Capture the cell that displays the provided text and extract its (X, Y) central coordinate. 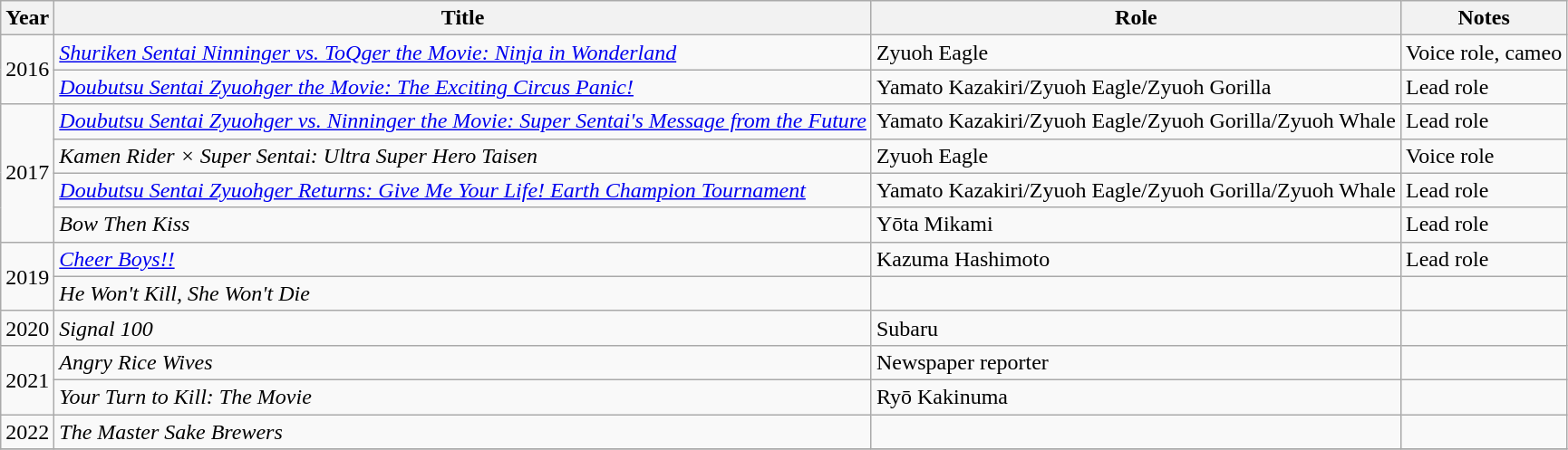
Title (463, 18)
2016 (27, 70)
Angry Rice Wives (463, 362)
2020 (27, 328)
2021 (27, 379)
Doubutsu Sentai Zyuohger vs. Ninninger the Movie: Super Sentai's Message from the Future (463, 121)
Kazuma Hashimoto (1136, 259)
Subaru (1136, 328)
Role (1136, 18)
2019 (27, 276)
Cheer Boys!! (463, 259)
Newspaper reporter (1136, 362)
Yōta Mikami (1136, 225)
Ryō Kakinuma (1136, 397)
Shuriken Sentai Ninninger vs. ToQger the Movie: Ninja in Wonderland (463, 53)
Voice role, cameo (1483, 53)
2017 (27, 173)
Yamato Kazakiri/Zyuoh Eagle/Zyuoh Gorilla (1136, 87)
Kamen Rider × Super Sentai: Ultra Super Hero Taisen (463, 156)
Doubutsu Sentai Zyuohger the Movie: The Exciting Circus Panic! (463, 87)
2022 (27, 432)
Notes (1483, 18)
Doubutsu Sentai Zyuohger Returns: Give Me Your Life! Earth Champion Tournament (463, 190)
He Won't Kill, She Won't Die (463, 293)
Signal 100 (463, 328)
Your Turn to Kill: The Movie (463, 397)
Bow Then Kiss (463, 225)
Voice role (1483, 156)
The Master Sake Brewers (463, 432)
Year (27, 18)
